Capture the cell that displays the provided text and extract its (x, y) central coordinate. 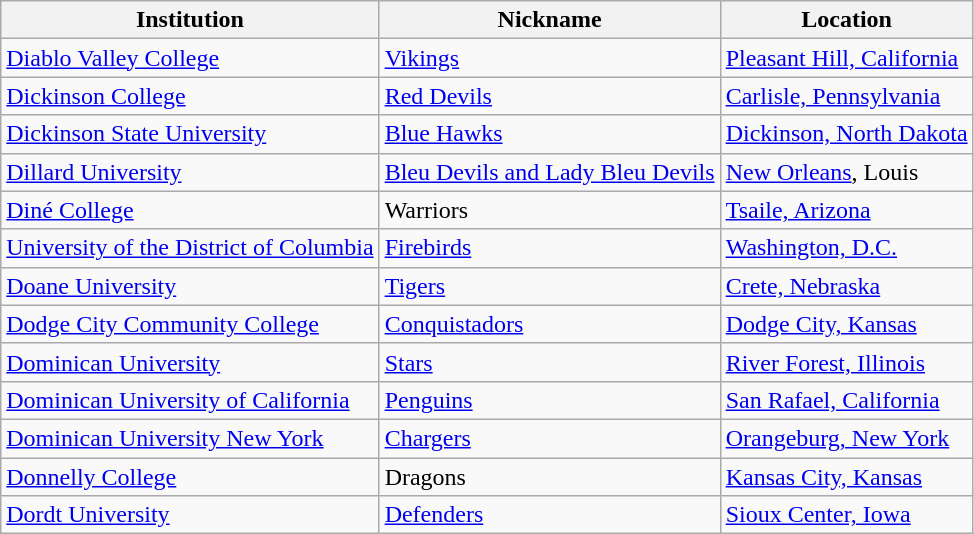
Blue Hawks (550, 134)
Sioux Center, Iowa (846, 515)
Doane University (190, 286)
University of the District of Columbia (190, 248)
Pleasant Hill, California (846, 58)
Red Devils (550, 96)
Bleu Devils and Lady Bleu Devils (550, 172)
Donnelly College (190, 477)
Washington, D.C. (846, 248)
Orangeburg, New York (846, 438)
Dodge City Community College (190, 324)
Dillard University (190, 172)
Nickname (550, 20)
Stars (550, 362)
Dordt University (190, 515)
Kansas City, Kansas (846, 477)
Firebirds (550, 248)
Vikings (550, 58)
Warriors (550, 210)
Diné College (190, 210)
New Orleans, Louis (846, 172)
Dickinson College (190, 96)
Dickinson State University (190, 134)
Institution (190, 20)
Chargers (550, 438)
Dickinson, North Dakota (846, 134)
Carlisle, Pennsylvania (846, 96)
Defenders (550, 515)
Conquistadors (550, 324)
Crete, Nebraska (846, 286)
Dominican University New York (190, 438)
Dominican University (190, 362)
Dragons (550, 477)
San Rafael, California (846, 400)
River Forest, Illinois (846, 362)
Tigers (550, 286)
Diablo Valley College (190, 58)
Location (846, 20)
Penguins (550, 400)
Dodge City, Kansas (846, 324)
Dominican University of California (190, 400)
Tsaile, Arizona (846, 210)
